Extract the (X, Y) coordinate from the center of the cell holding the provided text.  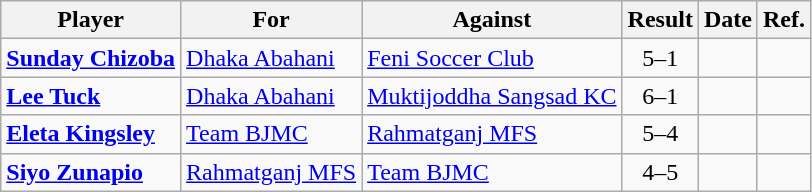
5–1 (660, 58)
For (272, 20)
Sunday Chizoba (91, 58)
Siyo Zunapio (91, 172)
Result (660, 20)
5–4 (660, 134)
Ref. (784, 20)
Lee Tuck (91, 96)
Against (492, 20)
Feni Soccer Club (492, 58)
Date (728, 20)
4–5 (660, 172)
6–1 (660, 96)
Eleta Kingsley (91, 134)
Muktijoddha Sangsad KC (492, 96)
Player (91, 20)
